Output the (X, Y) coordinate of the center of the cell containing the given text.  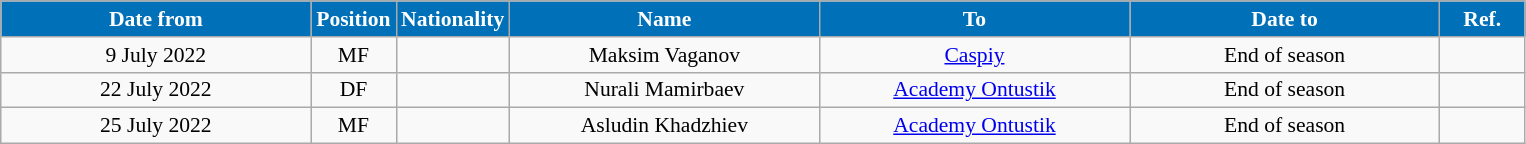
To (974, 19)
Name (664, 19)
22 July 2022 (156, 90)
Date from (156, 19)
Caspiy (974, 55)
9 July 2022 (156, 55)
DF (354, 90)
Maksim Vaganov (664, 55)
Position (354, 19)
Nurali Mamirbaev (664, 90)
25 July 2022 (156, 126)
Asludin Khadzhiev (664, 126)
Nationality (452, 19)
Ref. (1482, 19)
Date to (1285, 19)
